Return [X, Y] of the center of cell containing provided text 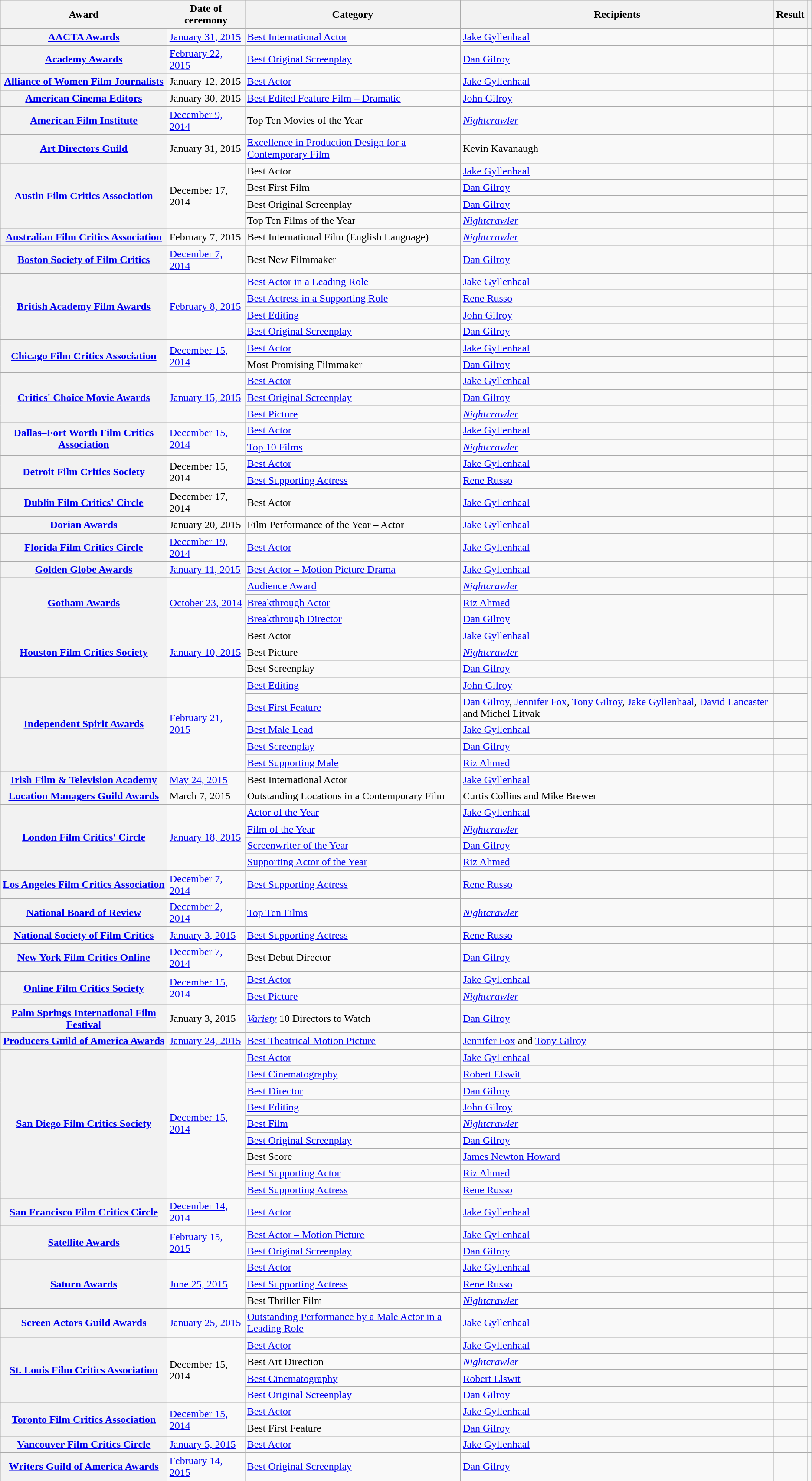
January 10, 2015 [206, 652]
Outstanding Locations in a Contemporary Film [352, 796]
Film Performance of the Year – Actor [352, 525]
March 7, 2015 [206, 796]
Curtis Collins and Mike Brewer [617, 796]
Chicago Film Critics Association [84, 356]
San Diego Film Critics Society [84, 1124]
Boston Society of Film Critics [84, 259]
Satellite Awards [84, 1243]
May 24, 2015 [206, 779]
New York Film Critics Online [84, 957]
Independent Spirit Awards [84, 724]
Result [790, 15]
Best Actor – Motion Picture [352, 1235]
Award [84, 15]
Best Edited Feature Film – Dramatic [352, 98]
Top 10 Films [352, 447]
AACTA Awards [84, 37]
Best Director [352, 1090]
National Society of Film Critics [84, 935]
Most Promising Filmmaker [352, 365]
January 15, 2015 [206, 397]
Dan Gilroy, Jennifer Fox, Tony Gilroy, Jake Gyllenhaal, David Lancaster and Michel Litvak [617, 707]
Gotham Awards [84, 603]
Best Score [352, 1157]
Supporting Actor of the Year [352, 862]
January 24, 2015 [206, 1041]
Best Actor – Motion Picture Drama [352, 570]
Best Theatrical Motion Picture [352, 1041]
December 19, 2014 [206, 547]
January 25, 2015 [206, 1323]
Detroit Film Critics Society [84, 472]
Screen Actors Guild Awards [84, 1323]
American Film Institute [84, 121]
Academy Awards [84, 59]
British Academy Film Awards [84, 307]
January 11, 2015 [206, 570]
June 25, 2015 [206, 1284]
Vancouver Film Critics Circle [84, 1445]
Writers Guild of America Awards [84, 1467]
Australian Film Critics Association [84, 237]
Top Ten Films [352, 913]
Houston Film Critics Society [84, 652]
Toronto Film Critics Association [84, 1419]
Category [352, 15]
Dallas–Fort Worth Film Critics Association [84, 439]
December 14, 2014 [206, 1212]
American Cinema Editors [84, 98]
Best Debut Director [352, 957]
Top Ten Films of the Year [352, 220]
October 23, 2014 [206, 603]
Recipients [617, 15]
Excellence in Production Design for a Contemporary Film [352, 148]
January 12, 2015 [206, 82]
Variety 10 Directors to Watch [352, 1019]
Kevin Kavanaugh [617, 148]
February 22, 2015 [206, 59]
London Film Critics' Circle [84, 837]
Dorian Awards [84, 525]
February 21, 2015 [206, 724]
Best Male Lead [352, 730]
San Francisco Film Critics Circle [84, 1212]
Date of ceremony [206, 15]
Audience Award [352, 586]
James Newton Howard [617, 1157]
St. Louis Film Critics Association [84, 1370]
Actor of the Year [352, 812]
Palm Springs International Film Festival [84, 1019]
Saturn Awards [84, 1284]
Breakthrough Director [352, 619]
Breakthrough Actor [352, 603]
Location Managers Guild Awards [84, 796]
February 7, 2015 [206, 237]
January 5, 2015 [206, 1445]
February 14, 2015 [206, 1467]
Best Actor in a Leading Role [352, 282]
Outstanding Performance by a Male Actor in a Leading Role [352, 1323]
Critics' Choice Movie Awards [84, 397]
Golden Globe Awards [84, 570]
Jennifer Fox and Tony Gilroy [617, 1041]
Los Angeles Film Critics Association [84, 884]
Best Film [352, 1123]
February 8, 2015 [206, 307]
Alliance of Women Film Journalists [84, 82]
Screenwriter of the Year [352, 846]
January 30, 2015 [206, 98]
Film of the Year [352, 829]
January 20, 2015 [206, 525]
Best Supporting Male [352, 763]
National Board of Review [84, 913]
Dublin Film Critics' Circle [84, 502]
February 15, 2015 [206, 1243]
Producers Guild of America Awards [84, 1041]
Top Ten Movies of the Year [352, 121]
Art Directors Guild [84, 148]
Best Art Direction [352, 1362]
Best First Film [352, 187]
December 2, 2014 [206, 913]
Florida Film Critics Circle [84, 547]
Best New Filmmaker [352, 259]
Best Supporting Actor [352, 1173]
December 9, 2014 [206, 121]
Irish Film & Television Academy [84, 779]
Austin Film Critics Association [84, 196]
January 18, 2015 [206, 837]
Best Thriller Film [352, 1300]
Best International Film (English Language) [352, 237]
Best Actress in a Supporting Role [352, 299]
Online Film Critics Society [84, 988]
